Identify which cell holds the provided text, then report its [x, y] central coordinate. 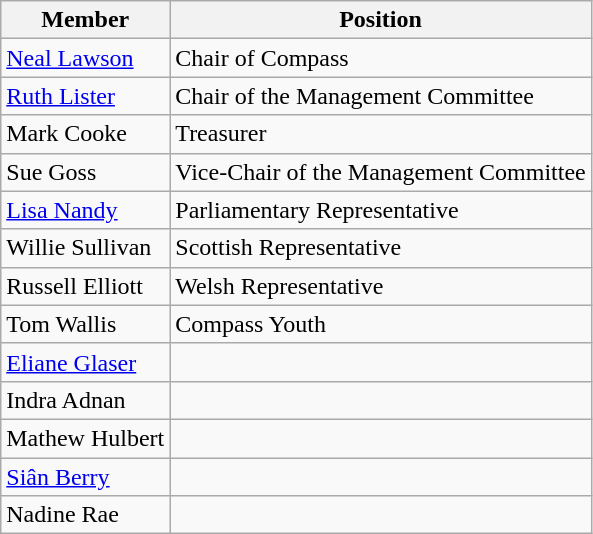
Chair of Compass [381, 58]
Sue Goss [86, 172]
Nadine Rae [86, 515]
Chair of the Management Committee [381, 96]
Parliamentary Representative [381, 210]
Scottish Representative [381, 248]
Indra Adnan [86, 400]
Mark Cooke [86, 134]
Lisa Nandy [86, 210]
Siân Berry [86, 477]
Member [86, 20]
Eliane Glaser [86, 362]
Mathew Hulbert [86, 438]
Position [381, 20]
Tom Wallis [86, 324]
Russell Elliott [86, 286]
Welsh Representative [381, 286]
Vice-Chair of the Management Committee [381, 172]
Treasurer [381, 134]
Compass Youth [381, 324]
Willie Sullivan [86, 248]
Ruth Lister [86, 96]
Neal Lawson [86, 58]
